Capture the cell that displays the provided text and extract its (X, Y) central coordinate. 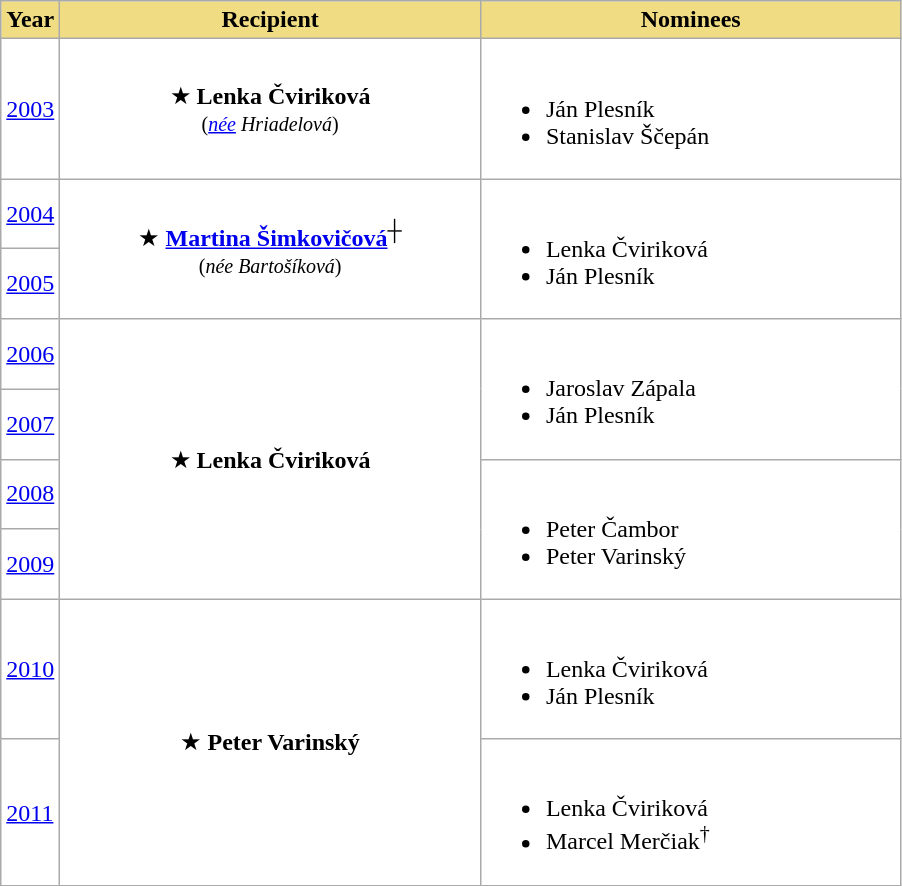
Nominees (690, 20)
★ Martina Šimkovičová┼ (née Bartošíková) (270, 249)
2009 (30, 564)
Ján PlesníkStanislav Ščepán (690, 109)
2007 (30, 424)
2006 (30, 354)
2010 (30, 669)
2005 (30, 284)
Recipient (270, 20)
2004 (30, 214)
★ Peter Varinský (270, 742)
★ Lenka Čviriková (270, 459)
Jaroslav ZápalaJán Plesník (690, 389)
2011 (30, 812)
Peter ČamborPeter Varinský (690, 529)
★ Lenka Čviriková (née Hriadelová) (270, 109)
2003 (30, 109)
2008 (30, 494)
Lenka ČvirikováMarcel Merčiak† (690, 812)
Year (30, 20)
